Output the (X, Y) coordinate of the center of the cell containing the given text.  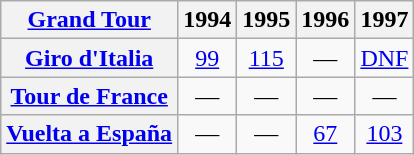
Grand Tour (90, 20)
Vuelta a España (90, 134)
99 (208, 58)
103 (384, 134)
1997 (384, 20)
1994 (208, 20)
1996 (326, 20)
DNF (384, 58)
67 (326, 134)
Tour de France (90, 96)
1995 (266, 20)
115 (266, 58)
Giro d'Italia (90, 58)
